Identify which cell holds the provided text, then report its [x, y] central coordinate. 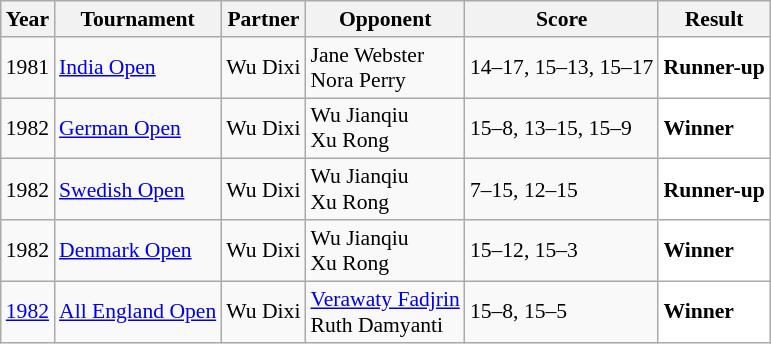
Score [562, 19]
Denmark Open [138, 250]
15–8, 13–15, 15–9 [562, 128]
14–17, 15–13, 15–17 [562, 68]
All England Open [138, 312]
15–8, 15–5 [562, 312]
India Open [138, 68]
15–12, 15–3 [562, 250]
Jane Webster Nora Perry [384, 68]
Year [28, 19]
Partner [263, 19]
German Open [138, 128]
1981 [28, 68]
Result [714, 19]
7–15, 12–15 [562, 190]
Tournament [138, 19]
Verawaty Fadjrin Ruth Damyanti [384, 312]
Opponent [384, 19]
Swedish Open [138, 190]
